Scan for the cell matching the given text and deliver its [X, Y] coordinate at center. 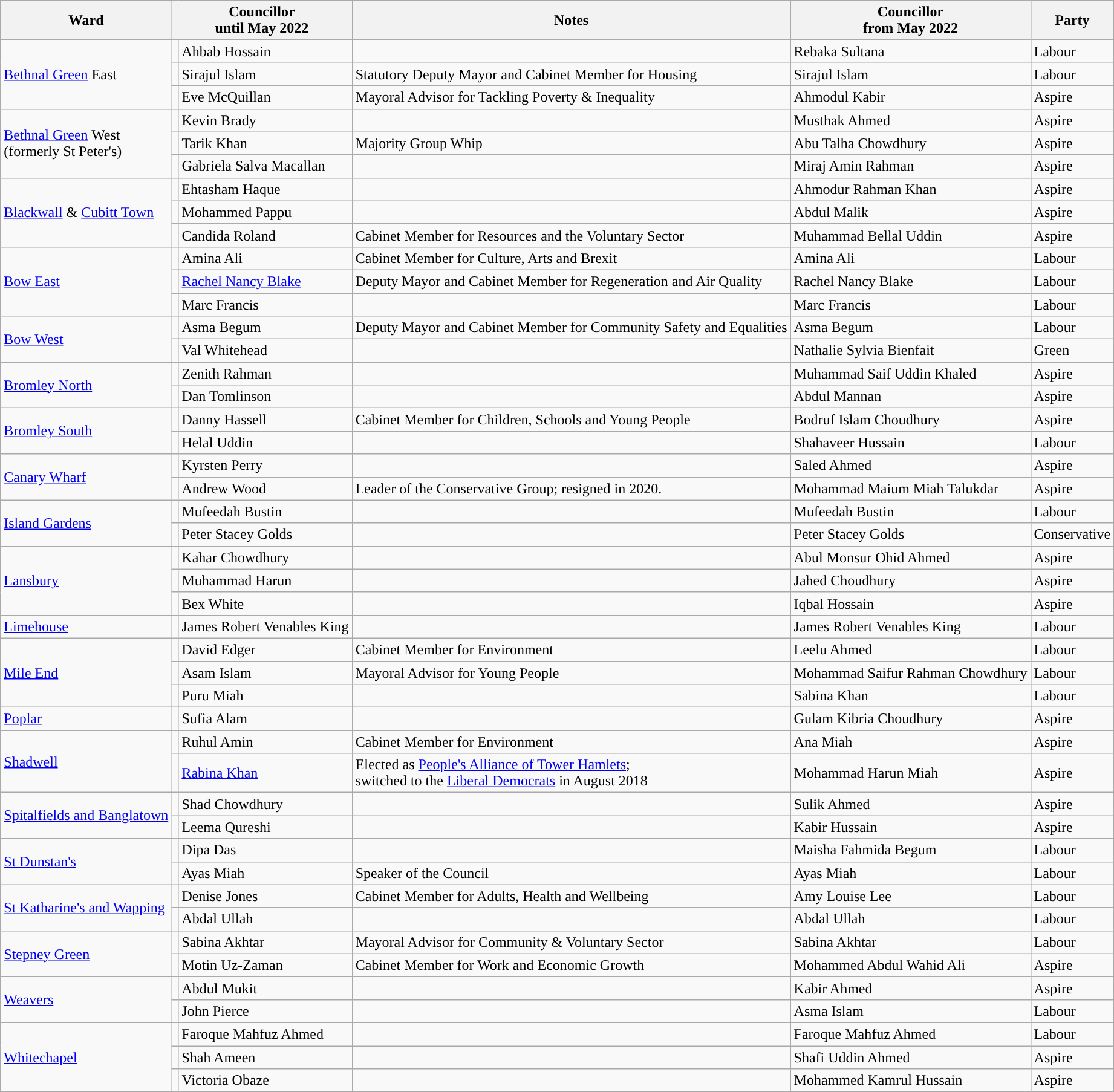
Bromley South [86, 431]
Speaker of the Council [571, 873]
Andrew Wood [265, 489]
Stepney Green [86, 954]
Poplar [86, 719]
Muhammad Saif Uddin Khaled [911, 374]
Mayoral Advisor for Community & Voluntary Sector [571, 942]
Kabir Hussain [911, 827]
Cabinet Member for Adults, Health and Wellbeing [571, 896]
Shahaveer Hussain [911, 443]
Shad Chowdhury [265, 804]
Spitalfields and Banglatown [86, 816]
Green [1072, 351]
Kahar Chowdhury [265, 557]
Mayoral Advisor for Tackling Poverty & Inequality [571, 97]
Lansbury [86, 580]
Mohammed Kamrul Hussain [911, 1081]
Sufia Alam [265, 719]
Kevin Brady [265, 120]
Whitechapel [86, 1057]
Leema Qureshi [265, 827]
Amy Louise Lee [911, 896]
Denise Jones [265, 896]
Bodruf Islam Choudhury [911, 420]
Abul Monsur Ohid Ahmed [911, 557]
Ahbab Hossain [265, 51]
Muhammad Bellal Uddin [911, 235]
Bow West [86, 339]
Bromley North [86, 385]
Conservative [1072, 535]
Val Whitehead [265, 351]
Eve McQuillan [265, 97]
Sulik Ahmed [911, 804]
Miraj Amin Rahman [911, 166]
Island Gardens [86, 523]
Mile End [86, 672]
Bex White [265, 603]
Weavers [86, 999]
Bow East [86, 281]
Muhammad Harun [265, 580]
Ahmodur Rahman Khan [911, 189]
Mohammed Pappu [265, 212]
Mohammad Harun Miah [911, 773]
Zenith Rahman [265, 374]
Abdul Mukit [265, 988]
Puru Miah [265, 696]
Bethnal Green West(formerly St Peter's) [86, 143]
Victoria Obaze [265, 1081]
John Pierce [265, 1011]
Limehouse [86, 626]
Helal Uddin [265, 443]
Shadwell [86, 762]
Party [1072, 21]
Leader of the Conservative Group; resigned in 2020. [571, 489]
Tarik Khan [265, 143]
Cabinet Member for Children, Schools and Young People [571, 420]
Dan Tomlinson [265, 397]
Councillorfrom May 2022 [911, 21]
Motin Uz-Zaman [265, 965]
Statutory Deputy Mayor and Cabinet Member for Housing [571, 74]
Asam Islam [265, 673]
Musthak Ahmed [911, 120]
Bethnal Green East [86, 74]
Blackwall & Cubitt Town [86, 212]
Gabriela Salva Macallan [265, 166]
Majority Group Whip [571, 143]
St Dunstan's [86, 862]
Iqbal Hossain [911, 603]
Abu Talha Chowdhury [911, 143]
Cabinet Member for Resources and the Voluntary Sector [571, 235]
Saled Ahmed [911, 466]
Mohammad Maium Miah Talukdar [911, 489]
Canary Wharf [86, 477]
Ana Miah [911, 742]
Gulam Kibria Choudhury [911, 719]
Rebaka Sultana [911, 51]
Mayoral Advisor for Young People [571, 673]
Sabina Khan [911, 696]
Asma Islam [911, 1011]
Shah Ameen [265, 1058]
Elected as People's Alliance of Tower Hamlets; switched to the Liberal Democrats in August 2018 [571, 773]
Dipa Das [265, 850]
Kabir Ahmed [911, 988]
Leelu Ahmed [911, 649]
David Edger [265, 649]
Ruhul Amin [265, 742]
Nathalie Sylvia Bienfait [911, 351]
Shafi Uddin Ahmed [911, 1058]
Ehtasham Haque [265, 189]
Cabinet Member for Work and Economic Growth [571, 965]
Notes [571, 21]
Maisha Fahmida Begum [911, 850]
Deputy Mayor and Cabinet Member for Community Safety and Equalities [571, 328]
Deputy Mayor and Cabinet Member for Regeneration and Air Quality [571, 281]
Ahmodul Kabir [911, 97]
Jahed Choudhury [911, 580]
Councilloruntil May 2022 [262, 21]
Mohammad Saifur Rahman Chowdhury [911, 673]
Rabina Khan [265, 773]
Kyrsten Perry [265, 466]
Danny Hassell [265, 420]
Abdul Mannan [911, 397]
Ward [86, 21]
Cabinet Member for Culture, Arts and Brexit [571, 258]
St Katharine's and Wapping [86, 908]
Mohammed Abdul Wahid Ali [911, 965]
Candida Roland [265, 235]
Abdul Malik [911, 212]
